Locate the cell with the specified text and output its (X, Y) center coordinate. 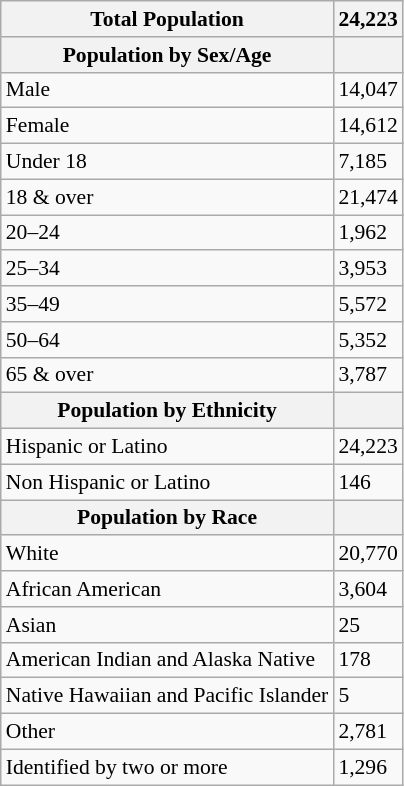
3,604 (368, 589)
Native Hawaiian and Pacific Islander (168, 696)
2,781 (368, 732)
Hispanic or Latino (168, 447)
18 & over (168, 197)
3,953 (368, 269)
146 (368, 482)
7,185 (368, 162)
Under 18 (168, 162)
1,296 (368, 767)
1,962 (368, 233)
20,770 (368, 554)
White (168, 554)
35–49 (168, 304)
Male (168, 90)
5,572 (368, 304)
Identified by two or more (168, 767)
Other (168, 732)
African American (168, 589)
21,474 (368, 197)
American Indian and Alaska Native (168, 660)
Total Population (168, 19)
3,787 (368, 375)
50–64 (168, 340)
25–34 (168, 269)
178 (368, 660)
Population by Ethnicity (168, 411)
Population by Sex/Age (168, 55)
14,612 (368, 126)
Population by Race (168, 518)
20–24 (168, 233)
5,352 (368, 340)
Non Hispanic or Latino (168, 482)
Female (168, 126)
5 (368, 696)
Asian (168, 625)
14,047 (368, 90)
25 (368, 625)
65 & over (168, 375)
